Capture the cell that displays the provided text and extract its [x, y] central coordinate. 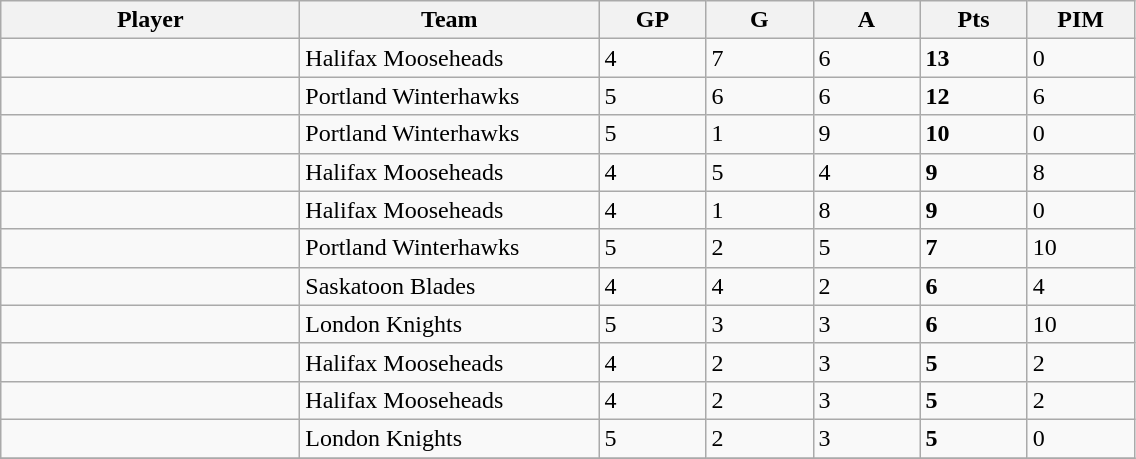
A [866, 20]
12 [974, 96]
Player [150, 20]
13 [974, 58]
Saskatoon Blades [450, 286]
Team [450, 20]
G [760, 20]
Pts [974, 20]
GP [652, 20]
PIM [1080, 20]
